Detect which cell encompasses the target text, then output its [x, y] center coordinate. 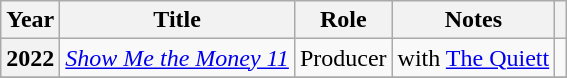
Notes [474, 20]
Role [343, 20]
Show Me the Money 11 [178, 58]
2022 [30, 58]
Year [30, 20]
Title [178, 20]
with The Quiett [474, 58]
Producer [343, 58]
